Pinpoint the cell where the given text exists, returning its [x, y] midpoint coordinate. 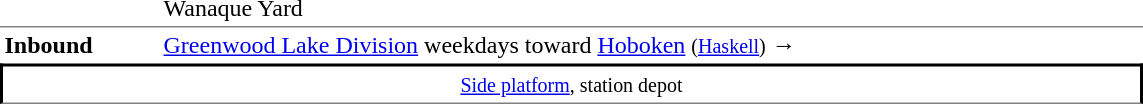
Greenwood Lake Division weekdays toward Hoboken (Haskell) → [651, 46]
Side platform, station depot [572, 84]
Inbound [80, 46]
